Return the (x, y) coordinate for the center point of the cell that contains the specified text.  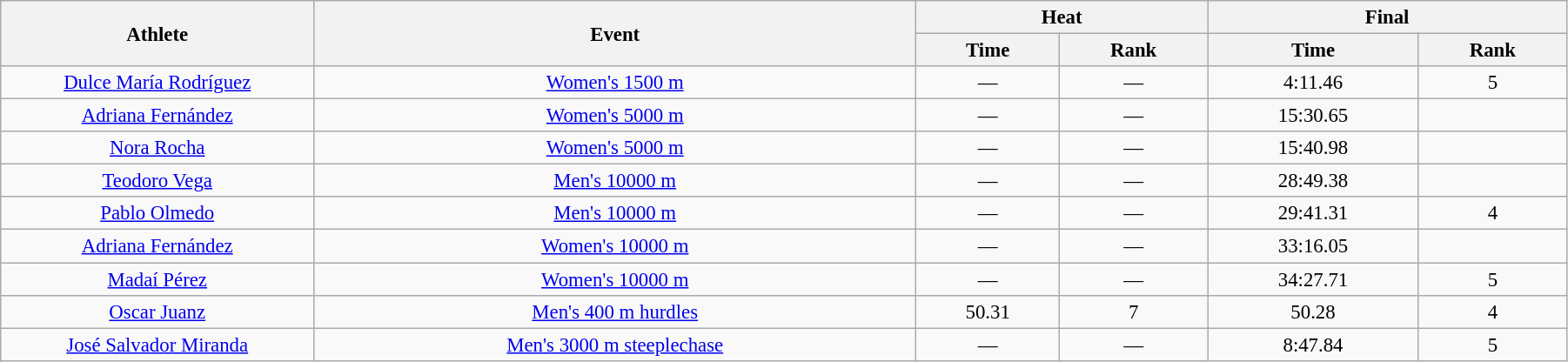
Madaí Pérez (157, 279)
Athlete (157, 33)
Oscar Juanz (157, 312)
Heat (1062, 17)
José Salvador Miranda (157, 345)
Dulce María Rodríguez (157, 83)
15:30.65 (1314, 116)
Event (615, 33)
Men's 3000 m steeplechase (615, 345)
Teodoro Vega (157, 181)
8:47.84 (1314, 345)
28:49.38 (1314, 181)
50.28 (1314, 312)
Women's 1500 m (615, 83)
15:40.98 (1314, 148)
34:27.71 (1314, 279)
Men's 400 m hurdles (615, 312)
4:11.46 (1314, 83)
Final (1387, 17)
33:16.05 (1314, 246)
Nora Rocha (157, 148)
50.31 (988, 312)
7 (1134, 312)
Pablo Olmedo (157, 213)
29:41.31 (1314, 213)
